Provide the [X, Y] coordinate of the cell's center where the given text is located.  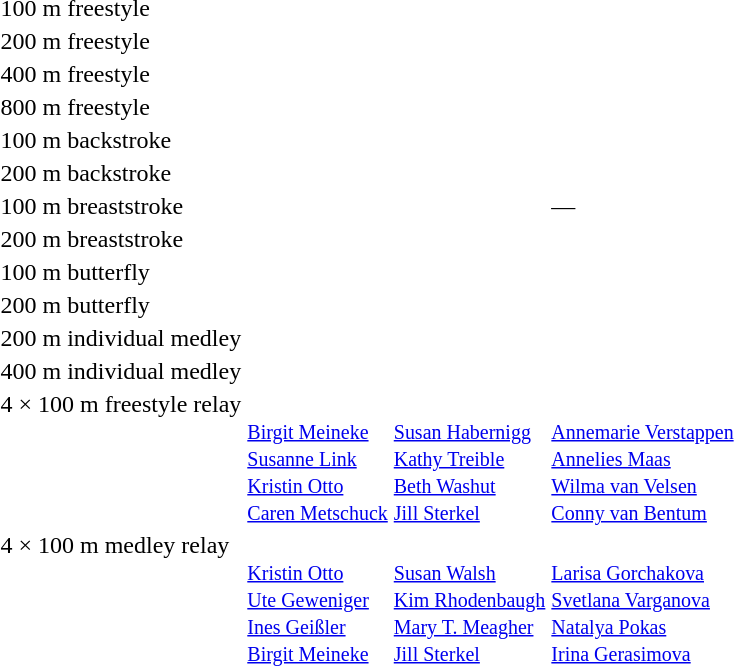
Susan HaberniggKathy TreibleBeth WashutJill Sterkel [470, 458]
Birgit MeinekeSusanne LinkKristin OttoCaren Metschuck [318, 458]
